Detect which cell encompasses the target text, then output its (x, y) center coordinate. 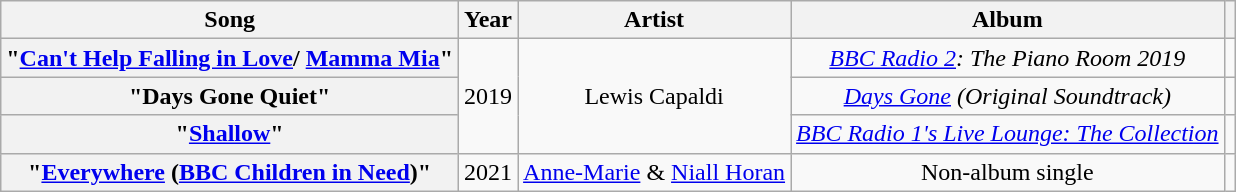
Days Gone (Original Soundtrack) (1008, 96)
BBC Radio 2: The Piano Room 2019 (1008, 58)
"Can't Help Falling in Love/ Mamma Mia" (230, 58)
Song (230, 20)
Non-album single (1008, 172)
2019 (488, 96)
Album (1008, 20)
Year (488, 20)
2021 (488, 172)
"Days Gone Quiet" (230, 96)
Lewis Capaldi (654, 96)
Artist (654, 20)
"Shallow" (230, 134)
Anne-Marie & Niall Horan (654, 172)
BBC Radio 1's Live Lounge: The Collection (1008, 134)
"Everywhere (BBC Children in Need)" (230, 172)
